Determine the (X, Y) coordinate at the center of the cell enclosing the given text.  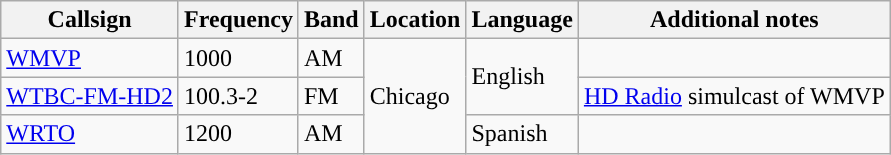
1200 (238, 134)
WMVP (90, 58)
Chicago (415, 96)
Band (331, 20)
Callsign (90, 20)
Additional notes (734, 20)
WRTO (90, 134)
1000 (238, 58)
WTBC-FM-HD2 (90, 96)
HD Radio simulcast of WMVP (734, 96)
100.3-2 (238, 96)
FM (331, 96)
Spanish (522, 134)
Language (522, 20)
Frequency (238, 20)
Location (415, 20)
English (522, 77)
